Locate the cell with the specified text and output its [x, y] center coordinate. 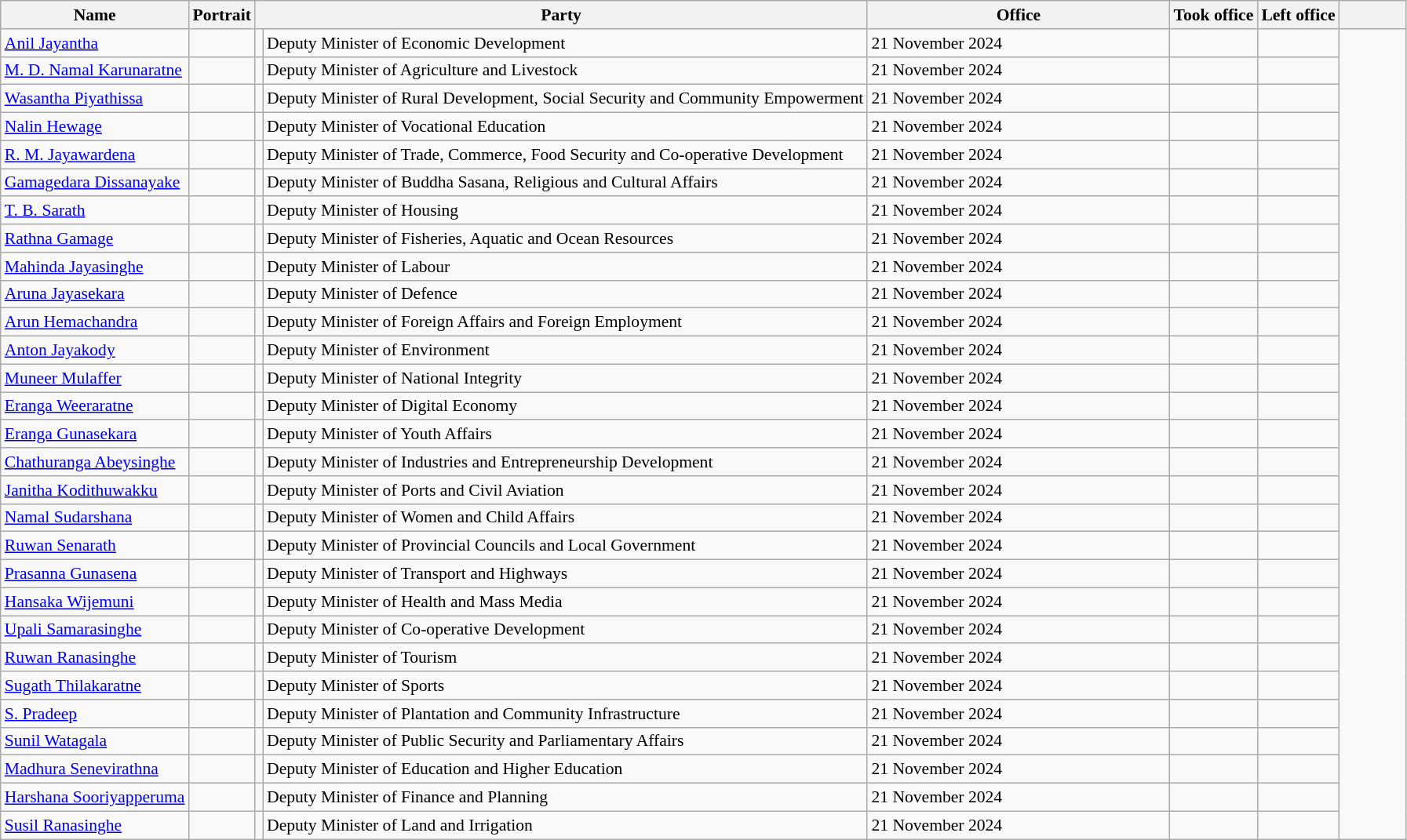
Chathuranga Abeysinghe [95, 462]
Deputy Minister of Defence [565, 294]
Deputy Minister of Sports [565, 685]
Portrait [221, 15]
Aruna Jayasekara [95, 294]
Party [561, 15]
Anton Jayakody [95, 351]
Deputy Minister of Industries and Entrepreneurship Development [565, 462]
Deputy Minister of Rural Development, Social Security and Community Empowerment [565, 99]
Eranga Weeraratne [95, 406]
Deputy Minister of Public Security and Parliamentary Affairs [565, 741]
Mahinda Jayasinghe [95, 267]
Nalin Hewage [95, 127]
Madhura Senevirathna [95, 769]
Deputy Minister of Agriculture and Livestock [565, 71]
Ruwan Senarath [95, 546]
Deputy Minister of Youth Affairs [565, 435]
Susil Ranasinghe [95, 825]
Office [1019, 15]
Ruwan Ranasinghe [95, 658]
Deputy Minister of Finance and Planning [565, 798]
Sugath Thilakaratne [95, 685]
Arun Hemachandra [95, 322]
Deputy Minister of National Integrity [565, 378]
Deputy Minister of Education and Higher Education [565, 769]
Sunil Watagala [95, 741]
Harshana Sooriyapperuma [95, 798]
Took office [1213, 15]
Hansaka Wijemuni [95, 602]
Deputy Minister of Vocational Education [565, 127]
Deputy Minister of Digital Economy [565, 406]
Anil Jayantha [95, 43]
Rathna Gamage [95, 238]
Deputy Minister of Foreign Affairs and Foreign Employment [565, 322]
Deputy Minister of Land and Irrigation [565, 825]
M. D. Namal Karunaratne [95, 71]
Deputy Minister of Environment [565, 351]
Gamagedara Dissanayake [95, 183]
Upali Samarasinghe [95, 630]
Deputy Minister of Buddha Sasana, Religious and Cultural Affairs [565, 183]
Name [95, 15]
Deputy Minister of Co-operative Development [565, 630]
Deputy Minister of Labour [565, 267]
Deputy Minister of Women and Child Affairs [565, 518]
Deputy Minister of Tourism [565, 658]
Deputy Minister of Fisheries, Aquatic and Ocean Resources [565, 238]
Left office [1298, 15]
Deputy Minister of Transport and Highways [565, 574]
Wasantha Piyathissa [95, 99]
R. M. Jayawardena [95, 155]
Deputy Minister of Provincial Councils and Local Government [565, 546]
T. B. Sarath [95, 211]
Prasanna Gunasena [95, 574]
S. Pradeep [95, 714]
Deputy Minister of Trade, Commerce, Food Security and Co-operative Development [565, 155]
Deputy Minister of Ports and Civil Aviation [565, 490]
Deputy Minister of Housing [565, 211]
Janitha Kodithuwakku [95, 490]
Namal Sudarshana [95, 518]
Muneer Mulaffer [95, 378]
Eranga Gunasekara [95, 435]
Deputy Minister of Plantation and Community Infrastructure [565, 714]
Deputy Minister of Economic Development [565, 43]
Deputy Minister of Health and Mass Media [565, 602]
